Identify which cell holds the provided text, then report its [x, y] central coordinate. 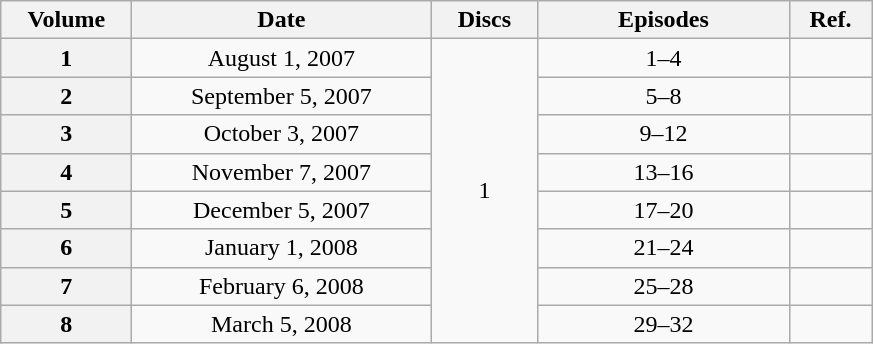
6 [66, 248]
8 [66, 324]
3 [66, 134]
5–8 [664, 96]
4 [66, 172]
13–16 [664, 172]
17–20 [664, 210]
November 7, 2007 [282, 172]
21–24 [664, 248]
2 [66, 96]
Volume [66, 20]
January 1, 2008 [282, 248]
1–4 [664, 58]
7 [66, 286]
Ref. [830, 20]
March 5, 2008 [282, 324]
25–28 [664, 286]
August 1, 2007 [282, 58]
Episodes [664, 20]
Discs [484, 20]
February 6, 2008 [282, 286]
29–32 [664, 324]
9–12 [664, 134]
5 [66, 210]
December 5, 2007 [282, 210]
September 5, 2007 [282, 96]
October 3, 2007 [282, 134]
Date [282, 20]
